Provide the (X, Y) coordinate of the cell's center where the given text is located.  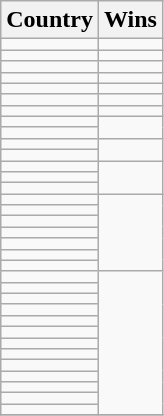
Wins (130, 20)
Country (50, 20)
